Scan for the cell matching the given text and deliver its [X, Y] coordinate at center. 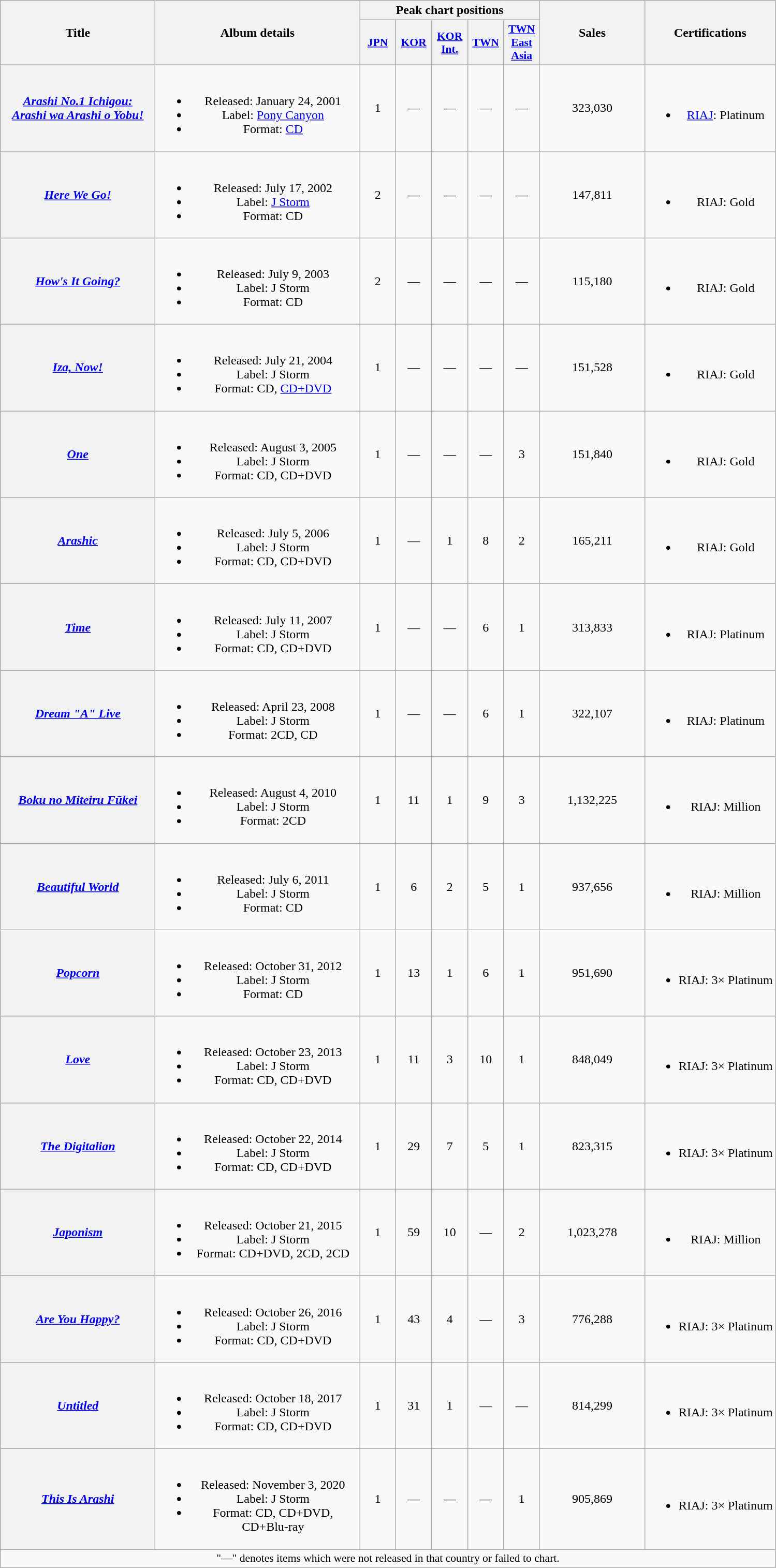
776,288 [592, 1319]
165,211 [592, 540]
Released: April 23, 2008Label: J StormFormat: 2CD, CD [258, 713]
323,030 [592, 108]
151,528 [592, 368]
43 [414, 1319]
9 [486, 800]
Arashi No.1 Ichigou:Arashi wa Arashi o Yobu! [78, 108]
Released: July 11, 2007Label: J StormFormat: CD, CD+DVD [258, 627]
One [78, 455]
7 [450, 1146]
TWN [486, 42]
Beautiful World [78, 886]
Released: July 6, 2011Label: J StormFormat: CD [258, 886]
848,049 [592, 1059]
Released: November 3, 2020Label: J StormFormat: CD, CD+DVD, CD+Blu-ray [258, 1499]
Released: October 26, 2016Label: J StormFormat: CD, CD+DVD [258, 1319]
814,299 [592, 1405]
This Is Arashi [78, 1499]
1,132,225 [592, 800]
Released: October 18, 2017Label: J StormFormat: CD, CD+DVD [258, 1405]
Peak chart positions [450, 10]
Released: January 24, 2001Label: Pony CanyonFormat: CD [258, 108]
TWN East Asia [522, 42]
Released: July 17, 2002Label: J StormFormat: CD [258, 195]
937,656 [592, 886]
29 [414, 1146]
Title [78, 33]
4 [450, 1319]
Dream "A" Live [78, 713]
Released: October 23, 2013Label: J StormFormat: CD, CD+DVD [258, 1059]
Arashic [78, 540]
Time [78, 627]
Iza, Now! [78, 368]
823,315 [592, 1146]
KOR Int. [450, 42]
313,833 [592, 627]
Popcorn [78, 973]
151,840 [592, 455]
147,811 [592, 195]
31 [414, 1405]
The Digitalian [78, 1146]
Released: October 31, 2012Label: J StormFormat: CD [258, 973]
Love [78, 1059]
KOR [414, 42]
Released: July 9, 2003Label: J StormFormat: CD [258, 282]
Released: October 22, 2014Label: J StormFormat: CD, CD+DVD [258, 1146]
Released: August 4, 2010Label: J StormFormat: 2CD [258, 800]
Japonism [78, 1232]
Boku no Miteiru Fūkei [78, 800]
115,180 [592, 282]
951,690 [592, 973]
13 [414, 973]
"—" denotes items which were not released in that country or failed to chart. [388, 1558]
59 [414, 1232]
JPN [378, 42]
8 [486, 540]
How's It Going? [78, 282]
Here We Go! [78, 195]
Album details [258, 33]
Released: August 3, 2005Label: J StormFormat: CD, CD+DVD [258, 455]
905,869 [592, 1499]
Released: October 21, 2015Label: J StormFormat: CD+DVD, 2CD, 2CD [258, 1232]
Released: July 21, 2004Label: J StormFormat: CD, CD+DVD [258, 368]
1,023,278 [592, 1232]
Are You Happy? [78, 1319]
322,107 [592, 713]
Sales [592, 33]
Released: July 5, 2006Label: J StormFormat: CD, CD+DVD [258, 540]
Untitled [78, 1405]
Certifications [710, 33]
